Locate the cell with the specified text and output its [x, y] center coordinate. 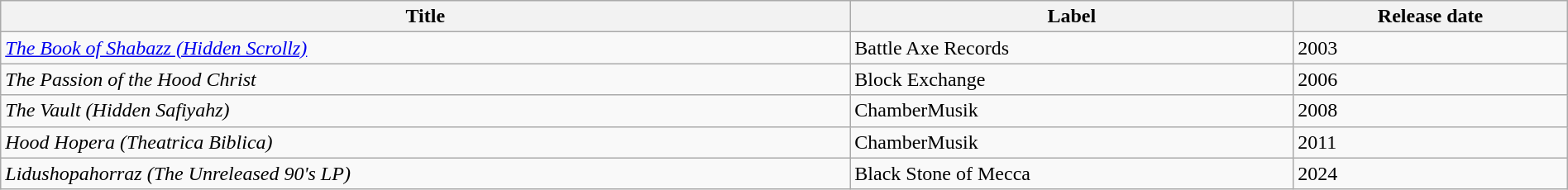
The Passion of the Hood Christ [425, 79]
The Vault (Hidden Safiyahz) [425, 111]
2006 [1431, 79]
Black Stone of Mecca [1072, 173]
Release date [1431, 17]
The Book of Shabazz (Hidden Scrollz) [425, 48]
Hood Hopera (Theatrica Biblica) [425, 142]
Title [425, 17]
2003 [1431, 48]
Battle Axe Records [1072, 48]
2024 [1431, 173]
Block Exchange [1072, 79]
Label [1072, 17]
Lidushopahorraz (The Unreleased 90's LP) [425, 173]
2011 [1431, 142]
2008 [1431, 111]
